Identify which cell holds the provided text, then report its (x, y) central coordinate. 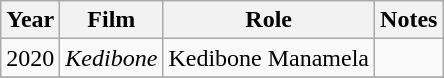
Notes (409, 20)
Kedibone (112, 58)
Kedibone Manamela (269, 58)
Role (269, 20)
Year (30, 20)
2020 (30, 58)
Film (112, 20)
